Find where the given text appears and provide that cell's center as (X, Y) coordinate. 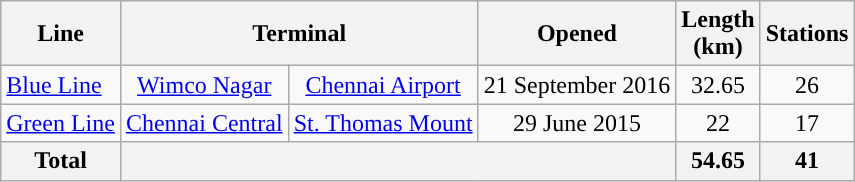
22 (718, 123)
Total (61, 161)
29 June 2015 (577, 123)
41 (807, 161)
Green Line (61, 123)
54.65 (718, 161)
26 (807, 85)
Length(km) (718, 34)
Wimco Nagar (204, 85)
Opened (577, 34)
Terminal (299, 34)
17 (807, 123)
32.65 (718, 85)
Chennai Airport (383, 85)
Chennai Central (204, 123)
21 September 2016 (577, 85)
Line (61, 34)
St. Thomas Mount (383, 123)
Stations (807, 34)
Blue Line (61, 85)
